Find where the given text appears and provide that cell's center as [x, y] coordinate. 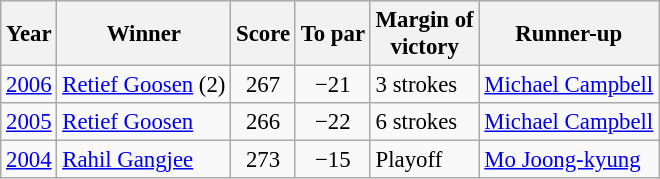
Margin ofvictory [424, 34]
Year [29, 34]
To par [332, 34]
Rahil Gangjee [144, 160]
2006 [29, 85]
2004 [29, 160]
Playoff [424, 160]
Retief Goosen (2) [144, 85]
2005 [29, 122]
6 strokes [424, 122]
−22 [332, 122]
Retief Goosen [144, 122]
−21 [332, 85]
266 [264, 122]
Runner-up [569, 34]
267 [264, 85]
Mo Joong-kyung [569, 160]
Score [264, 34]
273 [264, 160]
−15 [332, 160]
3 strokes [424, 85]
Winner [144, 34]
